Locate the cell with the specified text and output its [x, y] center coordinate. 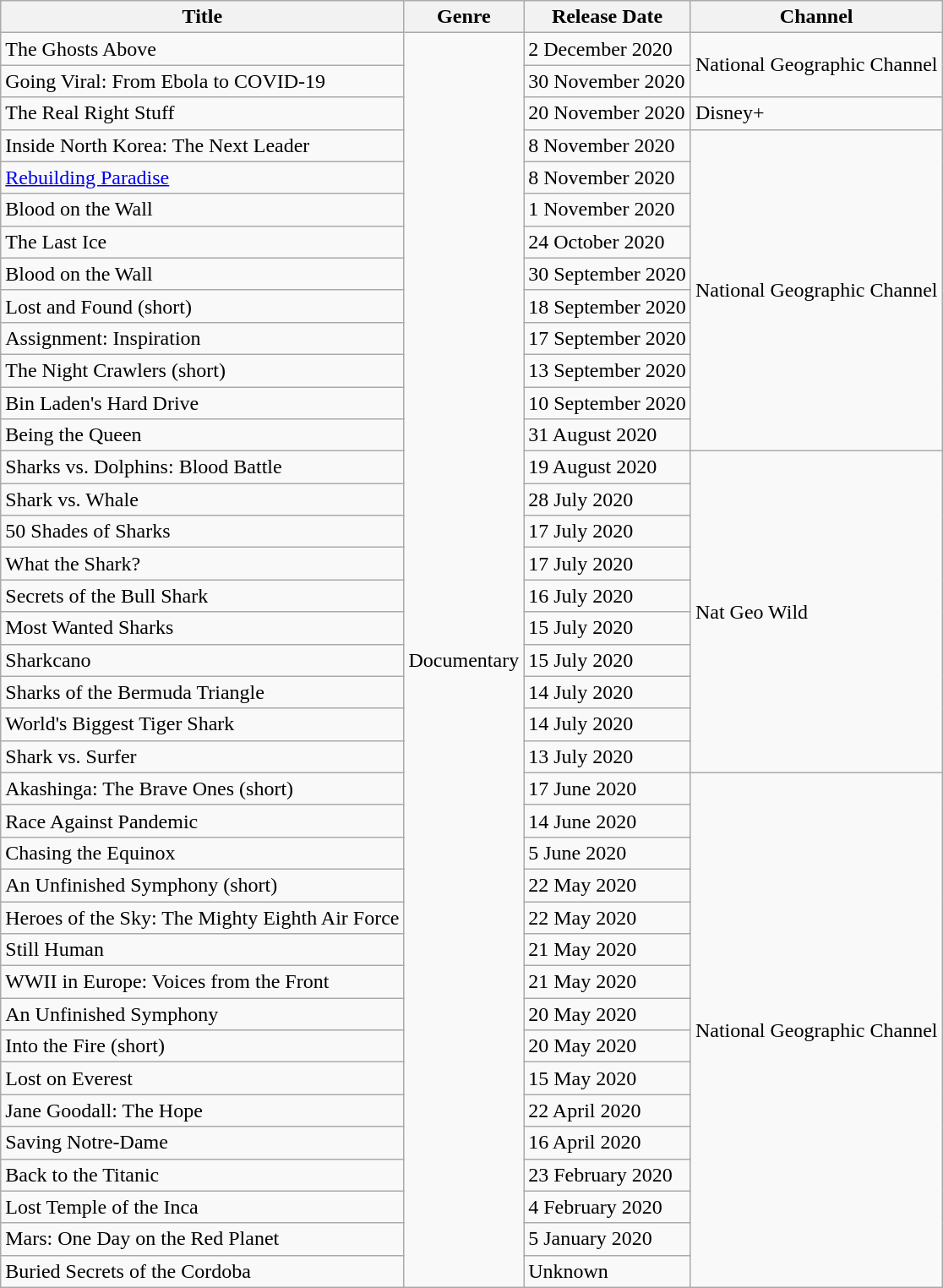
Akashinga: The Brave Ones (short) [203, 789]
10 September 2020 [608, 403]
Secrets of the Bull Shark [203, 596]
Bin Laden's Hard Drive [203, 403]
World's Biggest Tiger Shark [203, 724]
Rebuilding Paradise [203, 177]
Title [203, 17]
Race Against Pandemic [203, 821]
An Unfinished Symphony (short) [203, 885]
Buried Secrets of the Cordoba [203, 1271]
17 September 2020 [608, 338]
An Unfinished Symphony [203, 1014]
30 November 2020 [608, 81]
Shark vs. Whale [203, 499]
30 September 2020 [608, 274]
Release Date [608, 17]
Unknown [608, 1271]
50 Shades of Sharks [203, 532]
Being the Queen [203, 435]
2 December 2020 [608, 49]
5 June 2020 [608, 853]
16 April 2020 [608, 1143]
Most Wanted Sharks [203, 628]
15 May 2020 [608, 1078]
Heroes of the Sky: The Mighty Eighth Air Force [203, 917]
Shark vs. Surfer [203, 756]
Documentary [464, 660]
Assignment: Inspiration [203, 338]
The Real Right Stuff [203, 113]
Sharkcano [203, 660]
Inside North Korea: The Next Leader [203, 145]
Back to the Titanic [203, 1175]
23 February 2020 [608, 1175]
Channel [816, 17]
4 February 2020 [608, 1207]
Lost on Everest [203, 1078]
18 September 2020 [608, 306]
Sharks vs. Dolphins: Blood Battle [203, 467]
Chasing the Equinox [203, 853]
What the Shark? [203, 564]
Lost and Found (short) [203, 306]
24 October 2020 [608, 242]
The Night Crawlers (short) [203, 370]
Disney+ [816, 113]
Mars: One Day on the Red Planet [203, 1239]
17 June 2020 [608, 789]
The Ghosts Above [203, 49]
Lost Temple of the Inca [203, 1207]
Jane Goodall: The Hope [203, 1111]
Saving Notre-Dame [203, 1143]
Nat Geo Wild [816, 612]
20 November 2020 [608, 113]
Still Human [203, 950]
22 April 2020 [608, 1111]
WWII in Europe: Voices from the Front [203, 982]
5 January 2020 [608, 1239]
13 July 2020 [608, 756]
Going Viral: From Ebola to COVID-19 [203, 81]
19 August 2020 [608, 467]
Sharks of the Bermuda Triangle [203, 692]
13 September 2020 [608, 370]
14 June 2020 [608, 821]
The Last Ice [203, 242]
16 July 2020 [608, 596]
Genre [464, 17]
Into the Fire (short) [203, 1046]
28 July 2020 [608, 499]
1 November 2020 [608, 210]
31 August 2020 [608, 435]
